Search for the cell housing the specified text and yield its (X, Y) center coordinate. 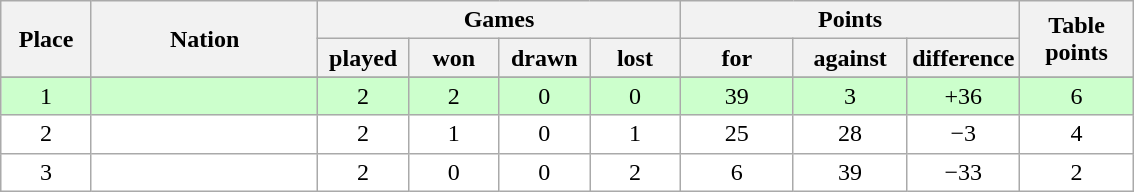
Games (499, 20)
+36 (964, 96)
Tablepoints (1076, 39)
against (850, 58)
won (454, 58)
lost (636, 58)
for (736, 58)
4 (1076, 134)
played (364, 58)
25 (736, 134)
drawn (544, 58)
Points (850, 20)
28 (850, 134)
−3 (964, 134)
−33 (964, 172)
difference (964, 58)
Place (46, 39)
Nation (204, 39)
